From the cell containing the given text, extract its center point as [x, y] coordinate. 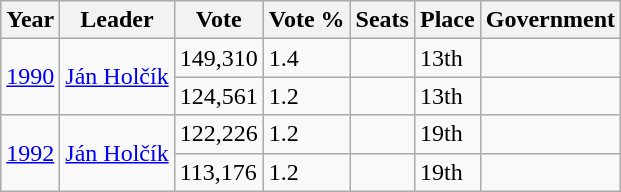
Seats [382, 20]
1.4 [306, 58]
149,310 [218, 58]
Government [550, 20]
122,226 [218, 134]
Leader [117, 20]
Year [30, 20]
1992 [30, 153]
124,561 [218, 96]
1990 [30, 77]
Place [447, 20]
113,176 [218, 172]
Vote % [306, 20]
Vote [218, 20]
